Search for the cell housing the specified text and yield its [x, y] center coordinate. 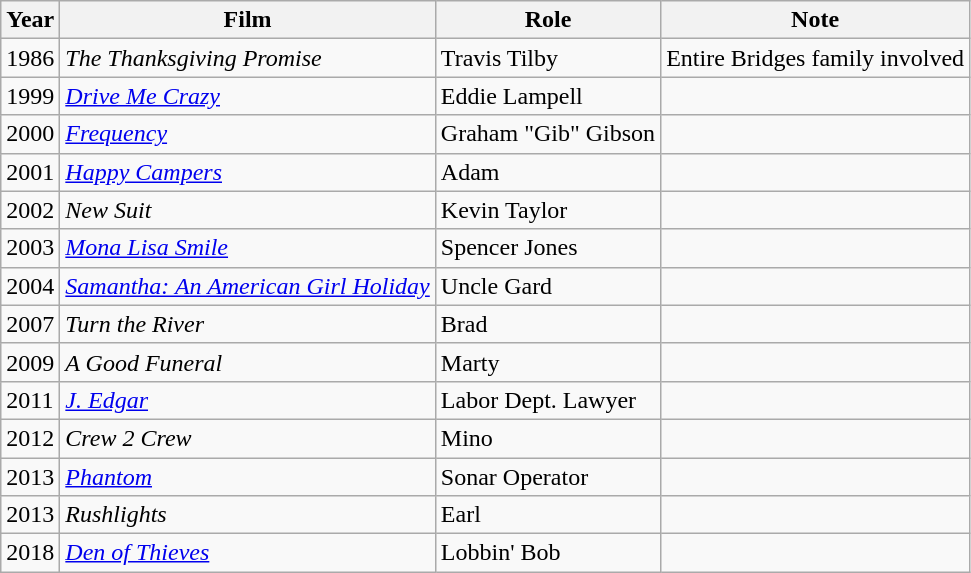
2001 [30, 172]
Lobbin' Bob [548, 553]
Uncle Gard [548, 286]
Kevin Taylor [548, 210]
Film [248, 20]
Spencer Jones [548, 248]
2003 [30, 248]
The Thanksgiving Promise [248, 58]
Eddie Lampell [548, 96]
2004 [30, 286]
Labor Dept. Lawyer [548, 400]
2018 [30, 553]
1986 [30, 58]
Entire Bridges family involved [816, 58]
Sonar Operator [548, 477]
Rushlights [248, 515]
Note [816, 20]
2002 [30, 210]
2011 [30, 400]
Turn the River [248, 324]
Role [548, 20]
Earl [548, 515]
2007 [30, 324]
Frequency [248, 134]
1999 [30, 96]
2009 [30, 362]
New Suit [248, 210]
Crew 2 Crew [248, 438]
Brad [548, 324]
2012 [30, 438]
Phantom [248, 477]
2000 [30, 134]
Travis Tilby [548, 58]
Mino [548, 438]
Happy Campers [248, 172]
Mona Lisa Smile [248, 248]
A Good Funeral [248, 362]
Marty [548, 362]
Adam [548, 172]
Year [30, 20]
J. Edgar [248, 400]
Drive Me Crazy [248, 96]
Graham "Gib" Gibson [548, 134]
Samantha: An American Girl Holiday [248, 286]
Den of Thieves [248, 553]
